Capture the cell that displays the provided text and extract its (X, Y) central coordinate. 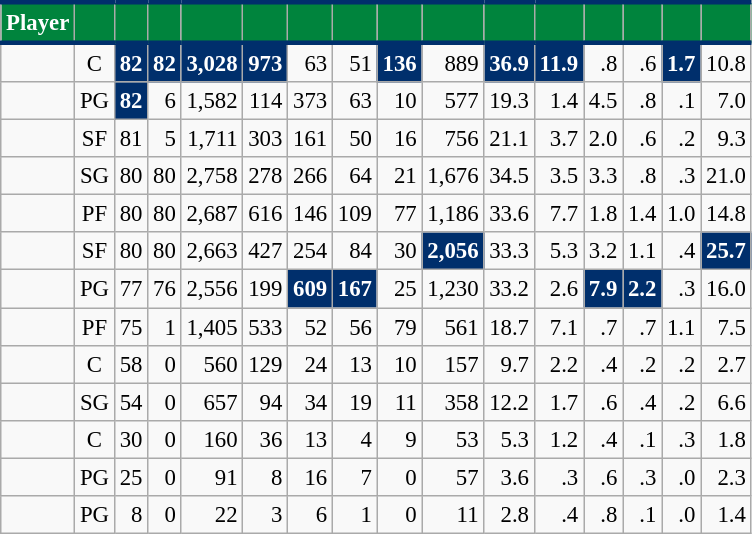
756 (453, 139)
7 (354, 477)
136 (400, 62)
34 (310, 402)
12.2 (509, 402)
109 (354, 214)
129 (266, 364)
2.7 (726, 364)
1.0 (682, 214)
75 (130, 327)
33.6 (509, 214)
889 (453, 62)
25.7 (726, 251)
24 (310, 364)
16.0 (726, 289)
84 (354, 251)
266 (310, 176)
9.3 (726, 139)
2.8 (509, 515)
81 (130, 139)
157 (453, 364)
64 (354, 176)
1,676 (453, 176)
53 (453, 439)
303 (266, 139)
2.3 (726, 477)
278 (266, 176)
146 (310, 214)
160 (212, 439)
1,711 (212, 139)
6.6 (726, 402)
609 (310, 289)
560 (212, 364)
1,405 (212, 327)
427 (266, 251)
577 (453, 101)
18.7 (509, 327)
21.1 (509, 139)
7.5 (726, 327)
19 (354, 402)
7.7 (558, 214)
54 (130, 402)
3 (266, 515)
56 (354, 327)
1,582 (212, 101)
114 (266, 101)
616 (266, 214)
199 (266, 289)
58 (130, 364)
3,028 (212, 62)
21.0 (726, 176)
2.6 (558, 289)
79 (400, 327)
3.2 (604, 251)
2,663 (212, 251)
973 (266, 62)
4 (354, 439)
76 (164, 289)
1.2 (558, 439)
36.9 (509, 62)
358 (453, 402)
3.7 (558, 139)
533 (266, 327)
19.3 (509, 101)
9 (400, 439)
57 (453, 477)
2.0 (604, 139)
4.5 (604, 101)
2,056 (453, 251)
50 (354, 139)
2,556 (212, 289)
91 (212, 477)
3.3 (604, 176)
33.2 (509, 289)
14.8 (726, 214)
22 (212, 515)
657 (212, 402)
9.7 (509, 364)
33.3 (509, 251)
161 (310, 139)
7.1 (558, 327)
21 (400, 176)
52 (310, 327)
34.5 (509, 176)
1,230 (453, 289)
36 (266, 439)
94 (266, 402)
561 (453, 327)
3.6 (509, 477)
7.9 (604, 289)
3.5 (558, 176)
5 (164, 139)
11.9 (558, 62)
1,186 (453, 214)
51 (354, 62)
373 (310, 101)
2,758 (212, 176)
Player (38, 22)
2,687 (212, 214)
7.0 (726, 101)
167 (354, 289)
10.8 (726, 62)
254 (310, 251)
